Pinpoint the cell where the given text exists, returning its [X, Y] midpoint coordinate. 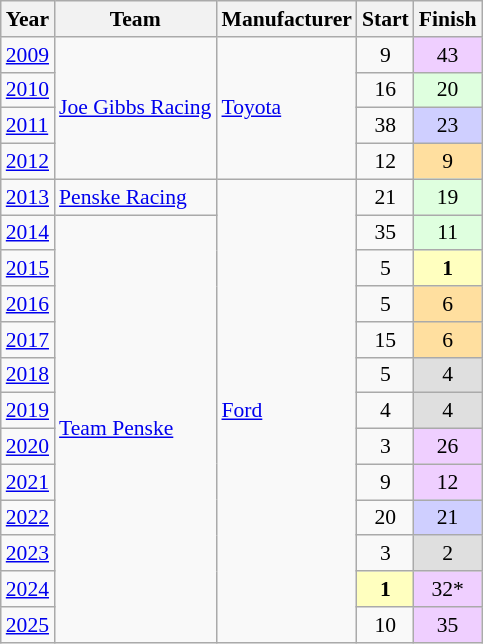
38 [386, 126]
2017 [28, 340]
2013 [28, 197]
26 [448, 447]
2019 [28, 411]
Manufacturer [286, 19]
2016 [28, 304]
16 [386, 90]
2012 [28, 162]
19 [448, 197]
10 [386, 625]
2020 [28, 447]
Finish [448, 19]
2015 [28, 269]
Ford [286, 410]
Joe Gibbs Racing [135, 108]
43 [448, 55]
2021 [28, 482]
2023 [28, 554]
2018 [28, 375]
Team Penske [135, 429]
23 [448, 126]
Penske Racing [135, 197]
Start [386, 19]
2011 [28, 126]
Year [28, 19]
15 [386, 340]
2022 [28, 518]
Team [135, 19]
2025 [28, 625]
2014 [28, 233]
Toyota [286, 108]
2 [448, 554]
2010 [28, 90]
32* [448, 589]
2009 [28, 55]
11 [448, 233]
2024 [28, 589]
